Capture the cell that displays the provided text and extract its (X, Y) central coordinate. 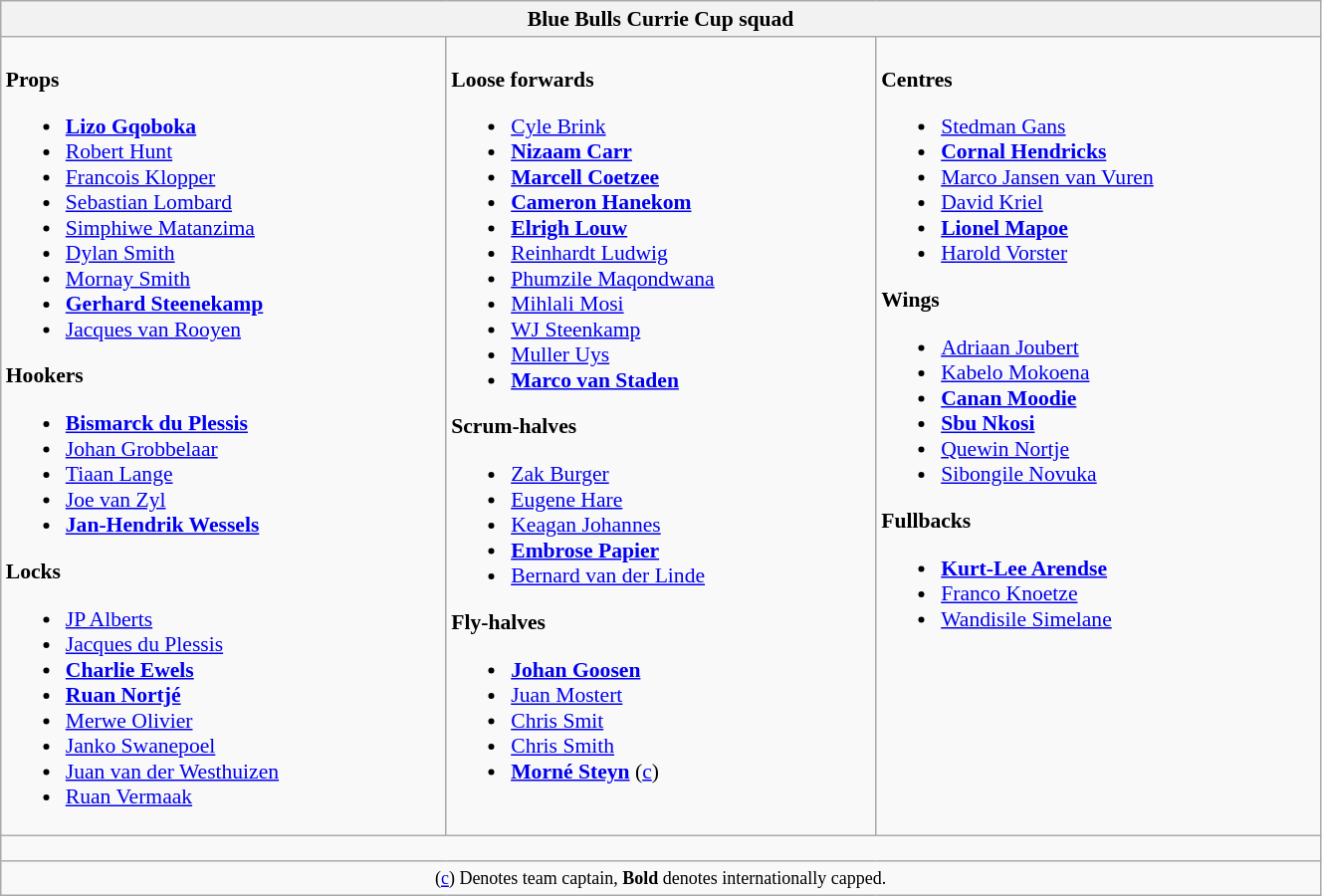
Blue Bulls Currie Cup squad (661, 19)
